Detect which cell encompasses the target text, then output its [x, y] center coordinate. 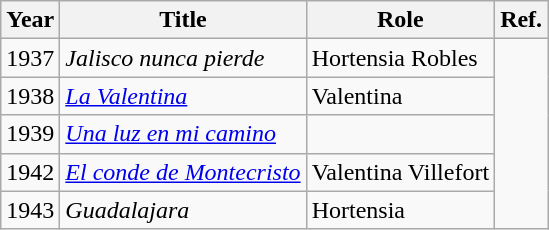
Hortensia Robles [400, 58]
1938 [30, 96]
Ref. [522, 20]
Valentina Villefort [400, 172]
El conde de Montecristo [183, 172]
1943 [30, 210]
1942 [30, 172]
Valentina [400, 96]
Title [183, 20]
Una luz en mi camino [183, 134]
1939 [30, 134]
La Valentina [183, 96]
Jalisco nunca pierde [183, 58]
Role [400, 20]
Hortensia [400, 210]
Year [30, 20]
1937 [30, 58]
Guadalajara [183, 210]
